Locate the cell with the specified text and output its (x, y) center coordinate. 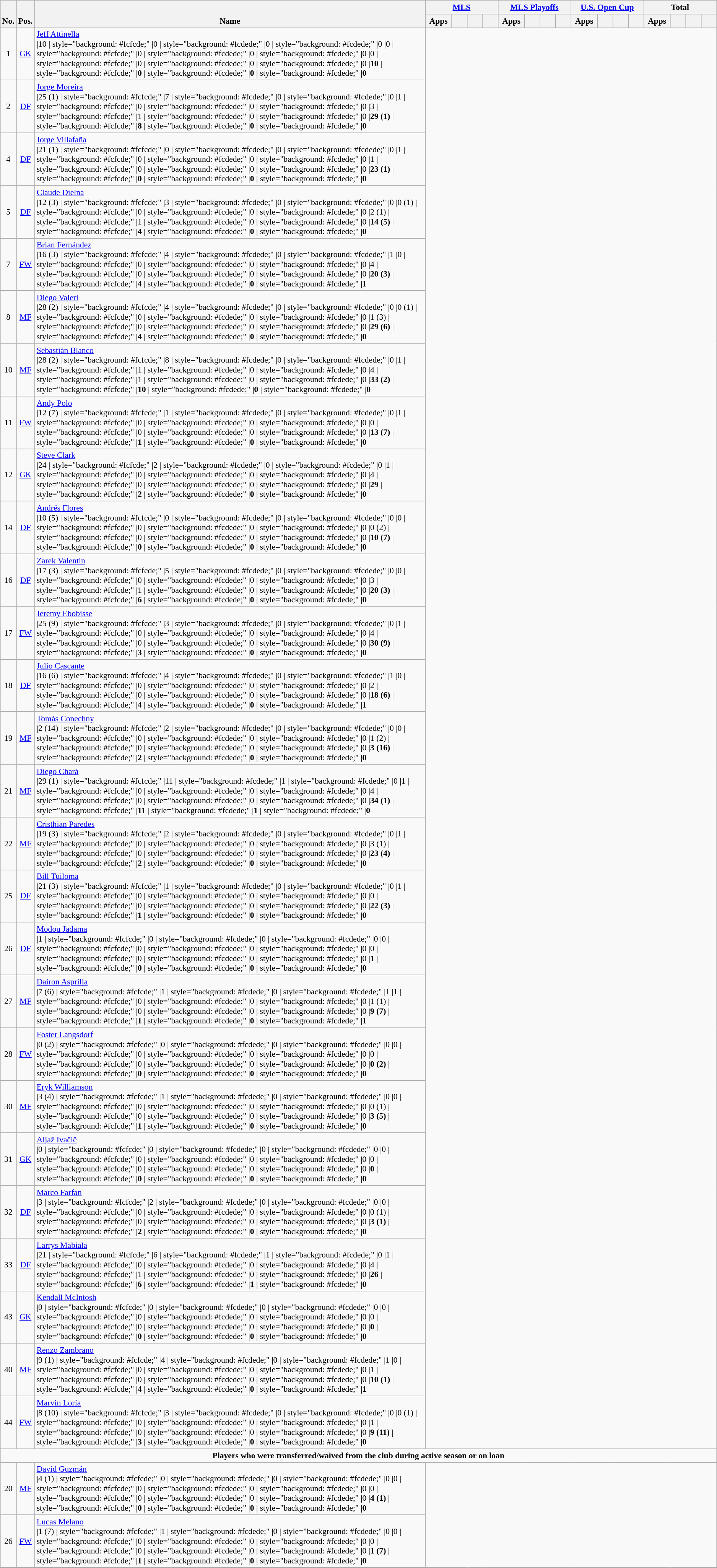
Players who were transferred/waived from the club during active season or on loan (359, 1456)
27 (8, 1002)
MLS Playoffs (534, 7)
4 (8, 159)
10 (8, 370)
7 (8, 265)
25 (8, 896)
20 (8, 1489)
MLS (462, 7)
2 (8, 107)
44 (8, 1423)
21 (8, 791)
U.S. Open Cup (607, 7)
19 (8, 738)
17 (8, 633)
40 (8, 1370)
18 (8, 686)
31 (8, 1160)
16 (8, 581)
22 (8, 844)
Total (680, 7)
33 (8, 1265)
No. (8, 14)
8 (8, 317)
14 (8, 528)
43 (8, 1317)
32 (8, 1212)
11 (8, 423)
5 (8, 212)
Name (230, 14)
12 (8, 475)
28 (8, 1054)
30 (8, 1107)
Pos. (26, 14)
1 (8, 54)
